For the text-containing cell, return its midpoint in (x, y) coordinate format. 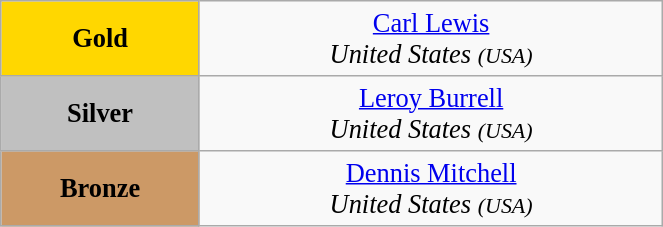
Bronze (100, 188)
Leroy BurrellUnited States (USA) (430, 112)
Dennis MitchellUnited States (USA) (430, 188)
Gold (100, 38)
Silver (100, 112)
Carl LewisUnited States (USA) (430, 38)
